Output the (X, Y) coordinate of the center of the cell containing the given text.  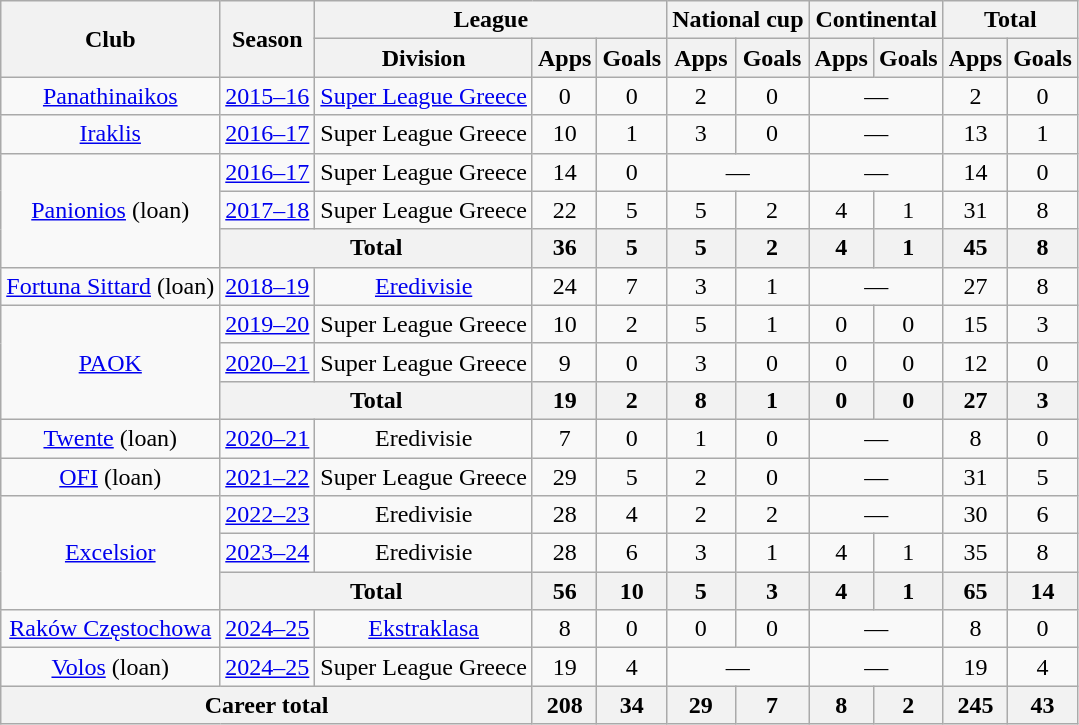
56 (564, 591)
Club (110, 39)
12 (975, 362)
208 (564, 705)
Fortuna Sittard (loan) (110, 286)
2019–20 (268, 324)
2022–23 (268, 515)
2023–24 (268, 553)
Volos (loan) (110, 667)
OFI (loan) (110, 477)
Career total (267, 705)
Continental (876, 20)
PAOK (110, 362)
24 (564, 286)
13 (975, 134)
National cup (738, 20)
245 (975, 705)
Iraklis (110, 134)
Division (424, 58)
2017–18 (268, 210)
Panionios (loan) (110, 210)
Panathinaikos (110, 96)
Ekstraklasa (424, 629)
34 (632, 705)
2015–16 (268, 96)
45 (975, 248)
30 (975, 515)
15 (975, 324)
Raków Częstochowa (110, 629)
2021–22 (268, 477)
35 (975, 553)
League (491, 20)
36 (564, 248)
43 (1043, 705)
Excelsior (110, 553)
2018–19 (268, 286)
Season (268, 39)
22 (564, 210)
9 (564, 362)
Twente (loan) (110, 438)
65 (975, 591)
